Locate the cell with the specified text and output its [X, Y] center coordinate. 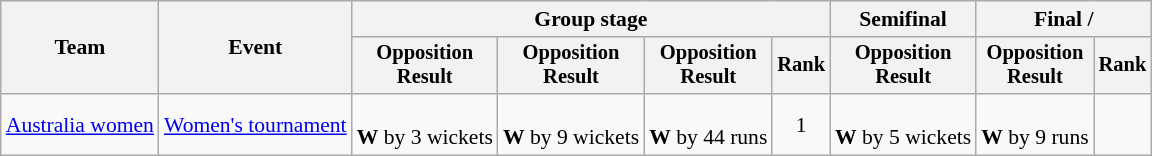
W by 9 runs [1034, 124]
W by 9 wickets [571, 124]
Semifinal [903, 19]
W by 3 wickets [425, 124]
Group stage [591, 19]
Final / [1064, 19]
W by 5 wickets [903, 124]
Team [80, 48]
Australia women [80, 124]
1 [801, 124]
Women's tournament [256, 124]
W by 44 runs [708, 124]
Event [256, 48]
